Identify which cell holds the provided text, then report its (X, Y) central coordinate. 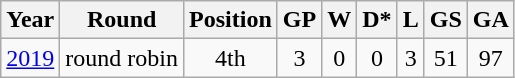
D* (377, 20)
W (340, 20)
97 (490, 58)
4th (231, 58)
Round (122, 20)
L (410, 20)
GS (446, 20)
Position (231, 20)
GA (490, 20)
51 (446, 58)
Year (30, 20)
round robin (122, 58)
2019 (30, 58)
GP (299, 20)
